Return the (x, y) coordinate for the center point of the cell that contains the specified text.  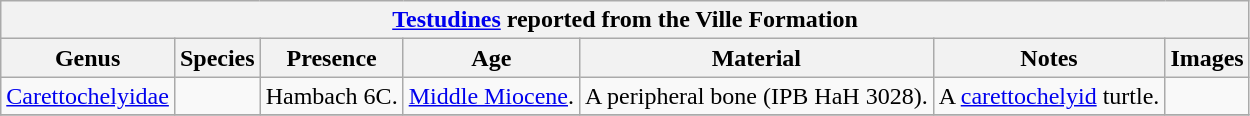
Carettochelyidae (88, 96)
Material (757, 58)
A peripheral bone (IPB HaH 3028). (757, 96)
Testudines reported from the Ville Formation (625, 20)
Images (1207, 58)
Age (491, 58)
Hambach 6C. (332, 96)
Middle Miocene. (491, 96)
Species (217, 58)
A carettochelyid turtle. (1049, 96)
Presence (332, 58)
Notes (1049, 58)
Genus (88, 58)
